Return the [X, Y] coordinate for the center point of the cell that contains the specified text.  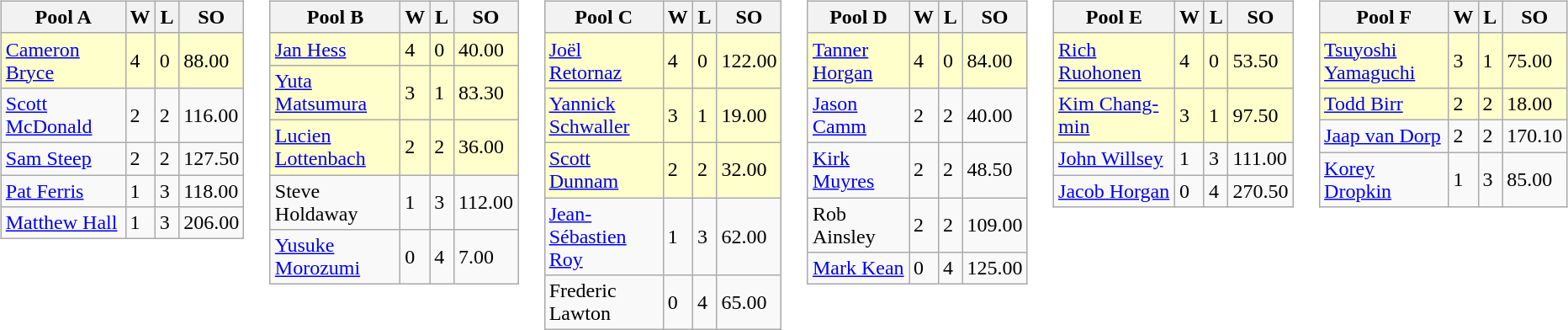
Mark Kean [858, 269]
111.00 [1260, 158]
Yannick Schwaller [604, 114]
Todd Birr [1385, 104]
19.00 [749, 114]
Lucien Lottenbach [335, 146]
75.00 [1534, 61]
Pool A [63, 17]
Joël Retornaz [604, 61]
Scott Dunnam [604, 170]
Tsuyoshi Yamaguchi [1385, 61]
Rich Ruohonen [1115, 61]
36.00 [485, 146]
118.00 [212, 191]
Pat Ferris [63, 191]
Frederic Lawton [604, 303]
Jacob Horgan [1115, 191]
Jean-Sébastien Roy [604, 236]
Matthew Hall [63, 223]
83.30 [485, 93]
270.50 [1260, 191]
88.00 [212, 61]
Yusuke Morozumi [335, 258]
Tanner Horgan [858, 61]
Cameron Bryce [63, 61]
7.00 [485, 258]
109.00 [994, 224]
Jan Hess [335, 49]
Scott McDonald [63, 114]
Pool F [1385, 17]
53.50 [1260, 61]
Pool E [1115, 17]
170.10 [1534, 136]
65.00 [749, 303]
18.00 [1534, 104]
127.50 [212, 158]
Sam Steep [63, 158]
48.50 [994, 170]
Korey Dropkin [1385, 178]
32.00 [749, 170]
122.00 [749, 61]
Steve Holdaway [335, 202]
Pool D [858, 17]
Pool B [335, 17]
Jaap van Dorp [1385, 136]
116.00 [212, 114]
206.00 [212, 223]
112.00 [485, 202]
97.50 [1260, 114]
Pool C [604, 17]
Rob Ainsley [858, 224]
Yuta Matsumura [335, 93]
Kim Chang-min [1115, 114]
62.00 [749, 236]
John Willsey [1115, 158]
84.00 [994, 61]
Kirk Muyres [858, 170]
125.00 [994, 269]
85.00 [1534, 178]
Jason Camm [858, 114]
